Capture the cell that displays the provided text and extract its (X, Y) central coordinate. 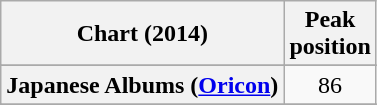
86 (330, 85)
Peakposition (330, 34)
Japanese Albums (Oricon) (142, 85)
Chart (2014) (142, 34)
